Pinpoint the cell where the given text exists, returning its [x, y] midpoint coordinate. 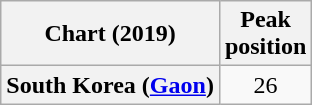
Chart (2019) [110, 34]
Peak position [265, 34]
South Korea (Gaon) [110, 85]
26 [265, 85]
